Provide the (X, Y) coordinate of the cell's center where the given text is located.  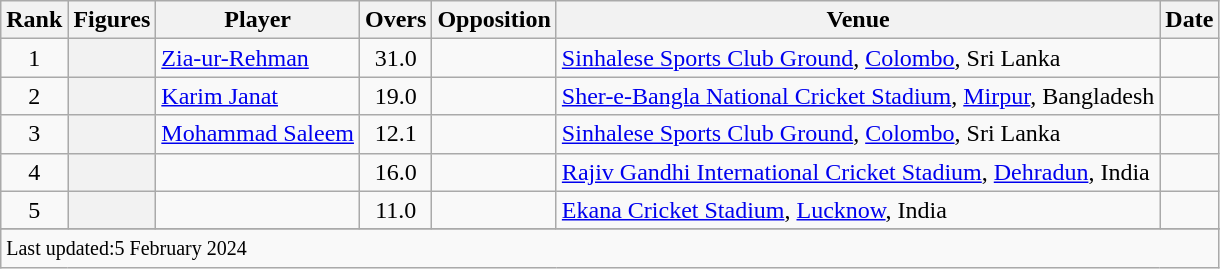
Rajiv Gandhi International Cricket Stadium, Dehradun, India (858, 172)
31.0 (396, 58)
12.1 (396, 134)
Ekana Cricket Stadium, Lucknow, India (858, 210)
1 (34, 58)
16.0 (396, 172)
Zia-ur-Rehman (258, 58)
Player (258, 20)
11.0 (396, 210)
Venue (858, 20)
Date (1190, 20)
Last updated:5 February 2024 (610, 248)
Figures (112, 20)
19.0 (396, 96)
Karim Janat (258, 96)
Rank (34, 20)
Sher-e-Bangla National Cricket Stadium, Mirpur, Bangladesh (858, 96)
4 (34, 172)
5 (34, 210)
2 (34, 96)
Opposition (494, 20)
Mohammad Saleem (258, 134)
3 (34, 134)
Overs (396, 20)
